Provide the [X, Y] coordinate of the cell's center where the given text is located.  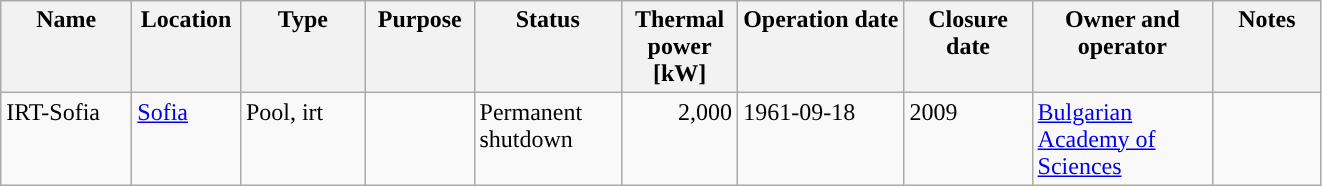
Type [302, 47]
Status [548, 47]
Sofia [186, 139]
Bulgarian Academy of Sciences [1122, 139]
2009 [968, 139]
Purpose [420, 47]
1961-09-18 [821, 139]
Pool, irt [302, 139]
Operation date [821, 47]
Location [186, 47]
Name [66, 47]
Owner and operator [1122, 47]
Closure date [968, 47]
Thermal power [kW] [680, 47]
2,000 [680, 139]
Notes [1268, 47]
IRT-Sofia [66, 139]
Permanent shutdown [548, 139]
